From the cell containing the given text, extract its center point as (X, Y) coordinate. 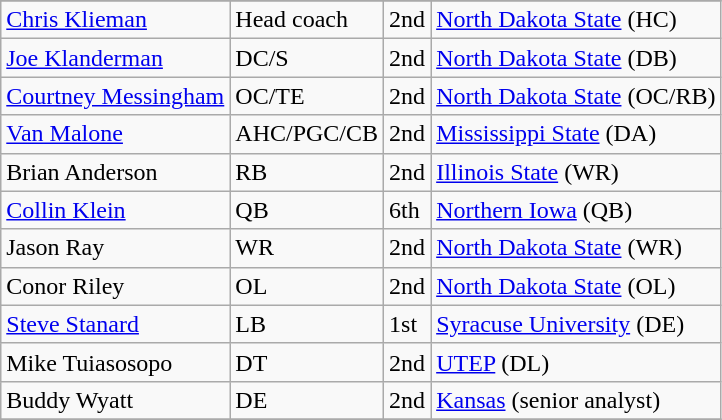
OC/TE (307, 96)
Syracuse University (DE) (576, 324)
1st (408, 324)
QB (307, 210)
Van Malone (116, 134)
Jason Ray (116, 248)
AHC/PGC/CB (307, 134)
6th (408, 210)
Chris Klieman (116, 20)
Kansas (senior analyst) (576, 400)
Steve Stanard (116, 324)
UTEP (DL) (576, 362)
WR (307, 248)
Mike Tuiasosopo (116, 362)
North Dakota State (DB) (576, 58)
Conor Riley (116, 286)
DE (307, 400)
RB (307, 172)
Mississippi State (DA) (576, 134)
Head coach (307, 20)
DC/S (307, 58)
North Dakota State (WR) (576, 248)
Collin Klein (116, 210)
North Dakota State (OL) (576, 286)
North Dakota State (OC/RB) (576, 96)
Northern Iowa (QB) (576, 210)
Courtney Messingham (116, 96)
Brian Anderson (116, 172)
Buddy Wyatt (116, 400)
Joe Klanderman (116, 58)
Illinois State (WR) (576, 172)
North Dakota State (HC) (576, 20)
DT (307, 362)
OL (307, 286)
LB (307, 324)
